Return the (x, y) coordinate for the center point of the cell that contains the specified text.  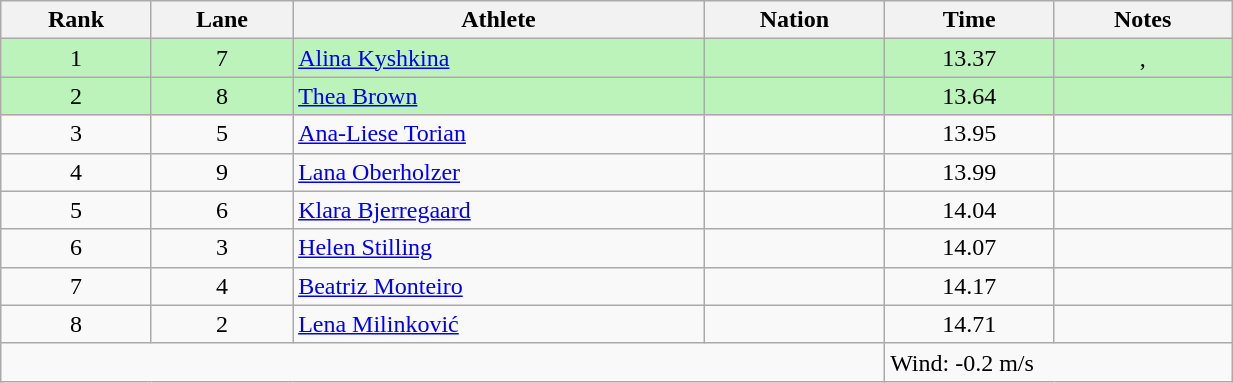
Thea Brown (499, 96)
Nation (794, 20)
Athlete (499, 20)
13.64 (970, 96)
14.71 (970, 324)
14.17 (970, 286)
Alina Kyshkina (499, 58)
Klara Bjerregaard (499, 210)
Ana-Liese Torian (499, 134)
14.07 (970, 248)
14.04 (970, 210)
Helen Stilling (499, 248)
Beatriz Monteiro (499, 286)
13.37 (970, 58)
Notes (1143, 20)
13.99 (970, 172)
Lena Milinković (499, 324)
Lane (222, 20)
Rank (76, 20)
Lana Oberholzer (499, 172)
, (1143, 58)
Time (970, 20)
13.95 (970, 134)
9 (222, 172)
Wind: -0.2 m/s (1058, 362)
1 (76, 58)
